Locate the cell with the specified text and output its [X, Y] center coordinate. 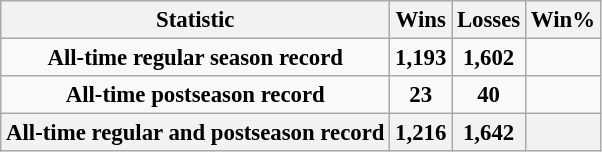
40 [489, 95]
All-time postseason record [196, 95]
1,216 [421, 133]
Statistic [196, 20]
All-time regular and postseason record [196, 133]
1,642 [489, 133]
Win% [564, 20]
23 [421, 95]
All-time regular season record [196, 58]
Wins [421, 20]
Losses [489, 20]
1,602 [489, 58]
1,193 [421, 58]
